Find where the given text appears and provide that cell's center as [X, Y] coordinate. 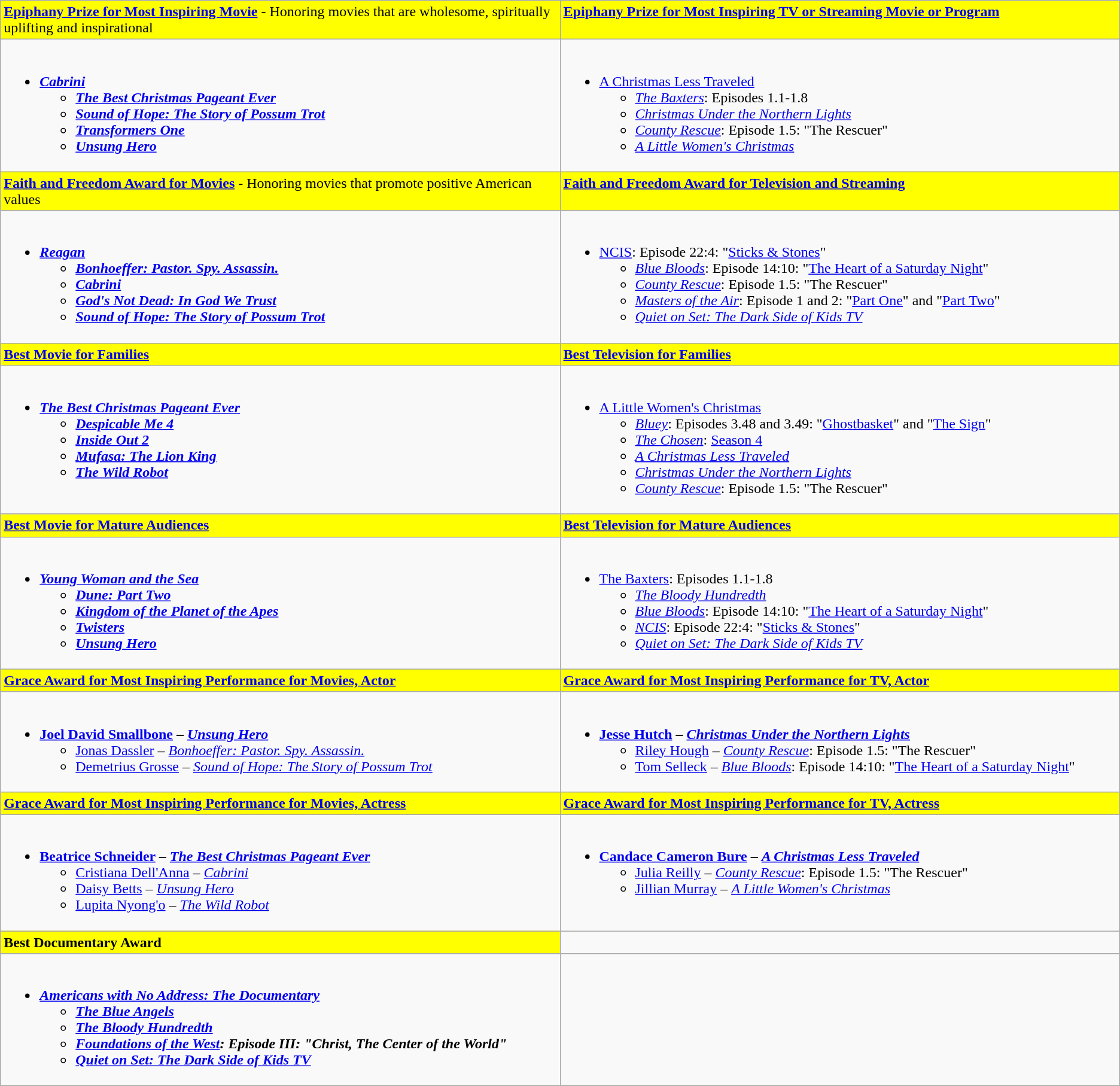
Best Television for Families [840, 354]
Epiphany Prize for Most Inspiring TV or Streaming Movie or Program [840, 20]
Best Movie for Mature Audiences [280, 525]
The Best Christmas Pageant EverDespicable Me 4Inside Out 2Mufasa: The Lion KingThe Wild Robot [280, 440]
Grace Award for Most Inspiring Performance for TV, Actor [840, 680]
Beatrice Schneider – The Best Christmas Pageant EverCristiana Dell'Anna – CabriniDaisy Betts – Unsung HeroLupita Nyong'o – The Wild Robot [280, 872]
Best Documentary Award [280, 942]
Joel David Smallbone – Unsung HeroJonas Dassler – Bonhoeffer: Pastor. Spy. Assassin.Demetrius Grosse – Sound of Hope: The Story of Possum Trot [280, 742]
ReaganBonhoeffer: Pastor. Spy. Assassin.CabriniGod's Not Dead: In God We TrustSound of Hope: The Story of Possum Trot [280, 276]
Grace Award for Most Inspiring Performance for Movies, Actress [280, 803]
Grace Award for Most Inspiring Performance for Movies, Actor [280, 680]
Candace Cameron Bure – A Christmas Less TraveledJulia Reilly – County Rescue: Episode 1.5: "The Rescuer"Jillian Murray – A Little Women's Christmas [840, 872]
Best Movie for Families [280, 354]
CabriniThe Best Christmas Pageant EverSound of Hope: The Story of Possum TrotTransformers OneUnsung Hero [280, 105]
Epiphany Prize for Most Inspiring Movie - Honoring movies that are wholesome, spiritually uplifting and inspirational [280, 20]
Grace Award for Most Inspiring Performance for TV, Actress [840, 803]
Young Woman and the SeaDune: Part TwoKingdom of the Planet of the ApesTwistersUnsung Hero [280, 603]
Faith and Freedom Award for Television and Streaming [840, 191]
Faith and Freedom Award for Movies - Honoring movies that promote positive American values [280, 191]
Best Television for Mature Audiences [840, 525]
